Extract the [x, y] coordinate from the center of the cell holding the provided text.  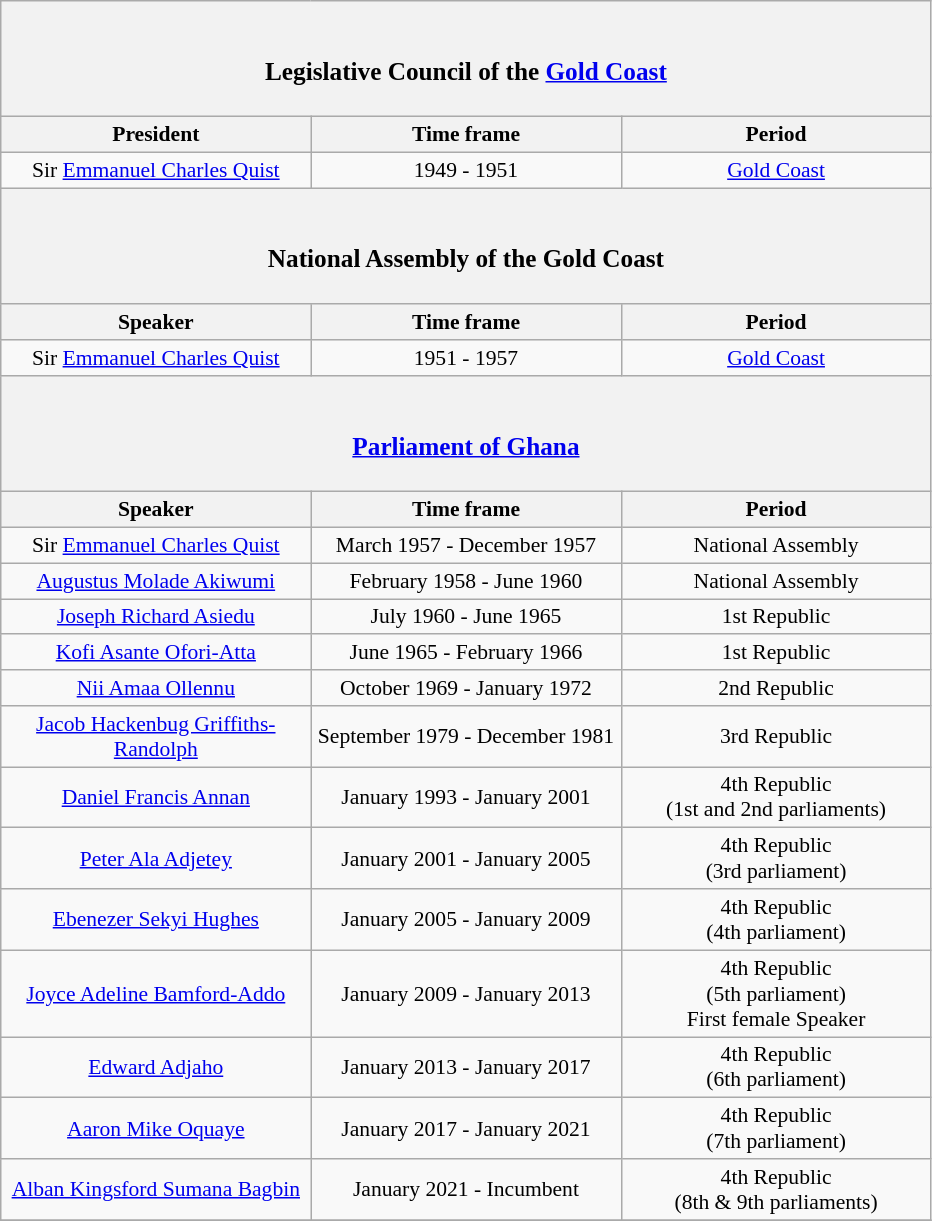
4th Republic(7th parliament) [776, 1128]
1951 - 1957 [466, 358]
June 1965 - February 1966 [466, 653]
January 1993 - January 2001 [466, 798]
March 1957 - December 1957 [466, 546]
September 1979 - December 1981 [466, 736]
Parliament of Ghana [466, 434]
1949 - 1951 [466, 171]
October 1969 - January 1972 [466, 688]
President [156, 135]
Legislative Council of the Gold Coast [466, 59]
Kofi Asante Ofori-Atta [156, 653]
January 2021 - Incumbent [466, 1190]
National Assembly of the Gold Coast [466, 247]
2nd Republic [776, 688]
February 1958 - June 1960 [466, 581]
Nii Amaa Ollennu [156, 688]
Peter Ala Adjetey [156, 858]
January 2017 - January 2021 [466, 1128]
4th Republic(1st and 2nd parliaments) [776, 798]
Edward Adjaho [156, 1068]
January 2001 - January 2005 [466, 858]
January 2013 - January 2017 [466, 1068]
3rd Republic [776, 736]
Joseph Richard Asiedu [156, 617]
Joyce Adeline Bamford-Addo [156, 994]
January 2009 - January 2013 [466, 994]
4th Republic(8th & 9th parliaments) [776, 1190]
July 1960 - June 1965 [466, 617]
Alban Kingsford Sumana Bagbin [156, 1190]
4th Republic(6th parliament) [776, 1068]
Aaron Mike Oquaye [156, 1128]
Augustus Molade Akiwumi [156, 581]
January 2005 - January 2009 [466, 920]
Ebenezer Sekyi Hughes [156, 920]
Jacob Hackenbug Griffiths-Randolph [156, 736]
4th Republic(4th parliament) [776, 920]
4th Republic(3rd parliament) [776, 858]
4th Republic(5th parliament)First female Speaker [776, 994]
Daniel Francis Annan [156, 798]
